Find where the given text appears and provide that cell's center as [X, Y] coordinate. 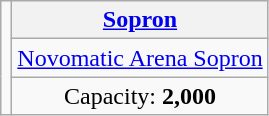
Capacity: 2,000 [140, 96]
Sopron [140, 20]
Novomatic Arena Sopron [140, 58]
